Search for the cell housing the specified text and yield its [x, y] center coordinate. 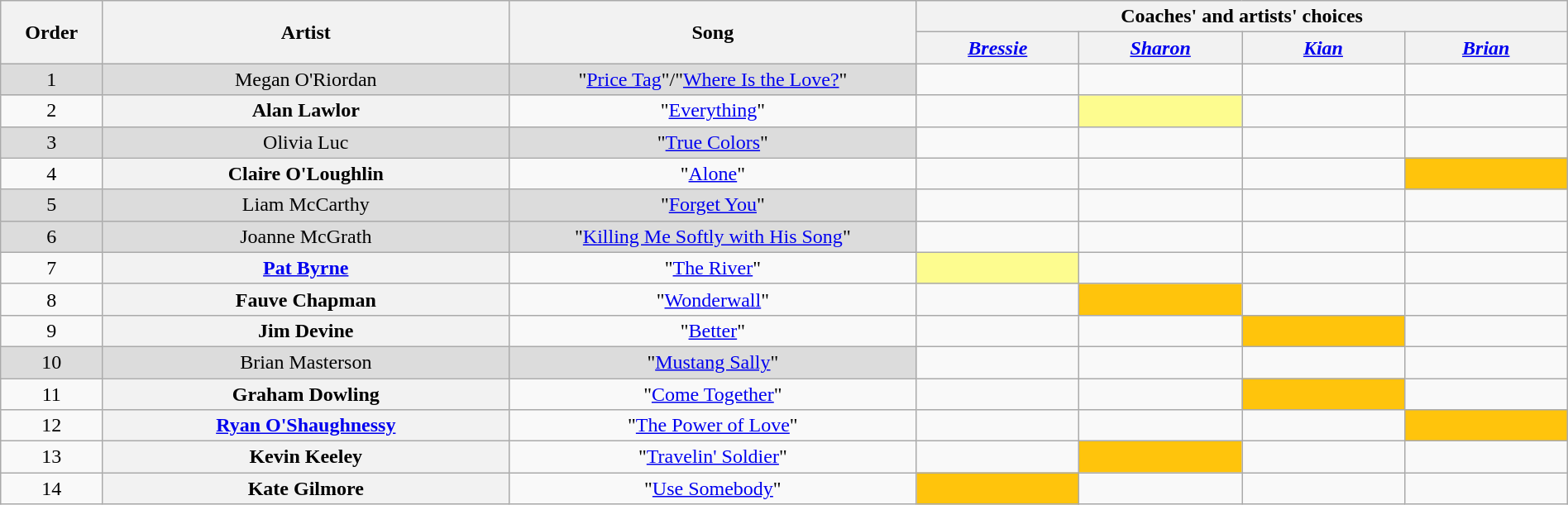
Graham Dowling [306, 394]
7 [51, 268]
"The River" [713, 268]
"Wonderwall" [713, 299]
Brian Masterson [306, 362]
4 [51, 174]
"Use Somebody" [713, 488]
"Come Together" [713, 394]
Artist [306, 32]
Kian [1323, 48]
12 [51, 426]
Ryan O'Shaughnessy [306, 426]
Olivia Luc [306, 142]
Joanne McGrath [306, 236]
6 [51, 236]
Sharon [1161, 48]
10 [51, 362]
9 [51, 331]
Order [51, 32]
"Killing Me Softly with His Song" [713, 236]
Claire O'Loughlin [306, 174]
14 [51, 488]
11 [51, 394]
"Mustang Sally" [713, 362]
3 [51, 142]
"True Colors" [713, 142]
Song [713, 32]
Megan O'Riordan [306, 79]
"Travelin' Soldier" [713, 457]
Alan Lawlor [306, 111]
1 [51, 79]
13 [51, 457]
5 [51, 205]
"Price Tag"/"Where Is the Love?" [713, 79]
Fauve Chapman [306, 299]
Pat Byrne [306, 268]
"Alone" [713, 174]
"Forget You" [713, 205]
Brian [1485, 48]
Jim Devine [306, 331]
Kate Gilmore [306, 488]
"Better" [713, 331]
"The Power of Love" [713, 426]
Bressie [997, 48]
8 [51, 299]
Liam McCarthy [306, 205]
Coaches' and artists' choices [1242, 17]
"Everything" [713, 111]
Kevin Keeley [306, 457]
2 [51, 111]
